Locate the cell with the specified text and output its (X, Y) center coordinate. 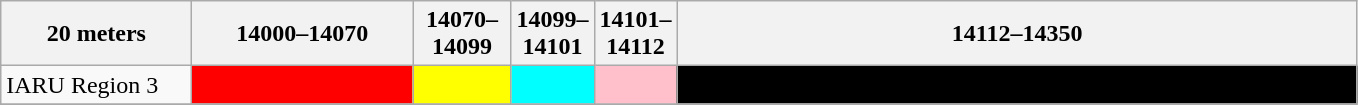
IARU Region 3 (96, 85)
14000–14070 (302, 34)
20 meters (96, 34)
14101–14112 (636, 34)
14099–14101 (552, 34)
14112–14350 (1017, 34)
14070–14099 (462, 34)
